Locate the cell with the specified text and output its [x, y] center coordinate. 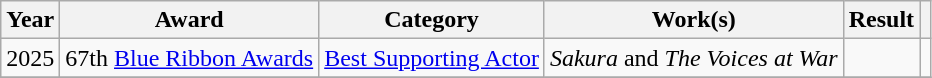
Best Supporting Actor [432, 58]
Award [190, 20]
Category [432, 20]
Year [30, 20]
2025 [30, 58]
67th Blue Ribbon Awards [190, 58]
Sakura and The Voices at War [694, 58]
Work(s) [694, 20]
Result [881, 20]
